Locate the cell with the specified text and output its (X, Y) center coordinate. 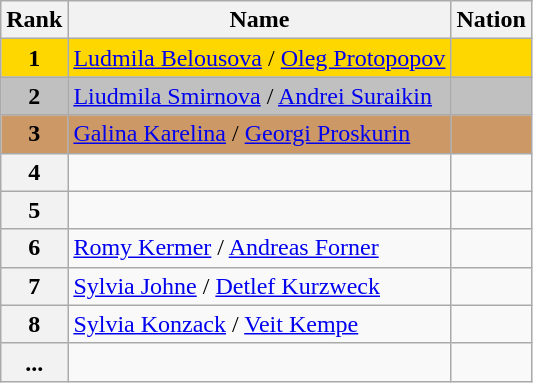
Rank (34, 20)
5 (34, 210)
7 (34, 286)
2 (34, 96)
Nation (491, 20)
Romy Kermer / Andreas Forner (260, 248)
Sylvia Konzack / Veit Kempe (260, 324)
Liudmila Smirnova / Andrei Suraikin (260, 96)
Galina Karelina / Georgi Proskurin (260, 134)
8 (34, 324)
Ludmila Belousova / Oleg Protopopov (260, 58)
1 (34, 58)
Name (260, 20)
6 (34, 248)
... (34, 362)
3 (34, 134)
Sylvia Johne / Detlef Kurzweck (260, 286)
4 (34, 172)
